For the text-containing cell, return its midpoint in [x, y] coordinate format. 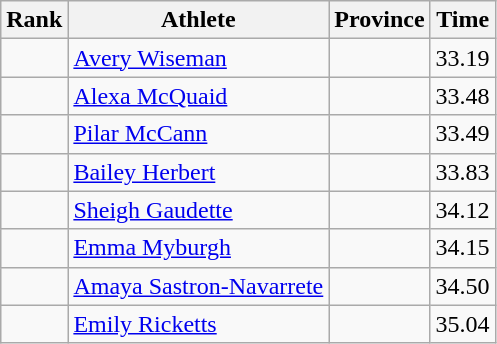
34.12 [462, 210]
Avery Wiseman [198, 58]
Bailey Herbert [198, 172]
33.83 [462, 172]
Amaya Sastron-Navarrete [198, 286]
Emma Myburgh [198, 248]
33.48 [462, 96]
Sheigh Gaudette [198, 210]
Pilar McCann [198, 134]
Time [462, 20]
33.49 [462, 134]
Emily Ricketts [198, 324]
34.50 [462, 286]
Province [380, 20]
Athlete [198, 20]
Alexa McQuaid [198, 96]
34.15 [462, 248]
Rank [34, 20]
33.19 [462, 58]
35.04 [462, 324]
